Detect which cell encompasses the target text, then output its [X, Y] center coordinate. 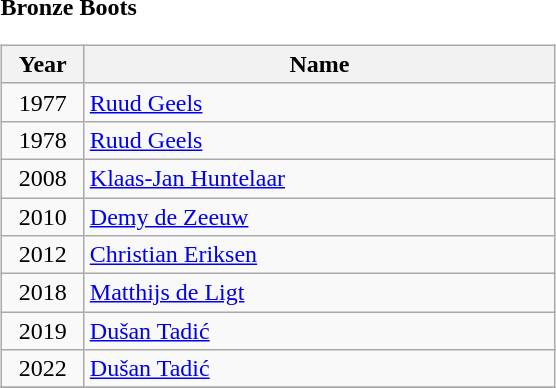
2010 [42, 217]
2008 [42, 178]
Matthijs de Ligt [319, 293]
Klaas-Jan Huntelaar [319, 178]
Name [319, 64]
2022 [42, 369]
Christian Eriksen [319, 255]
1978 [42, 140]
2012 [42, 255]
1977 [42, 102]
2019 [42, 331]
Demy de Zeeuw [319, 217]
2018 [42, 293]
Year [42, 64]
